From the cell containing the given text, extract its center point as [x, y] coordinate. 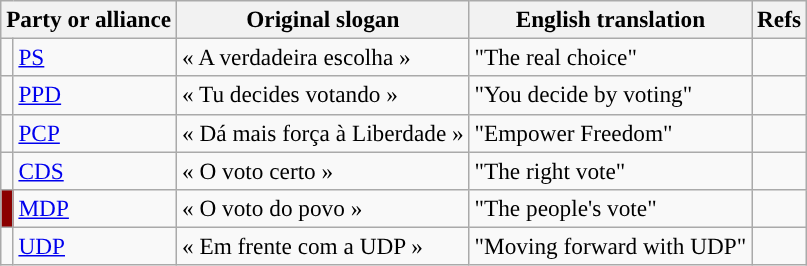
« A verdadeira escolha » [324, 57]
"Moving forward with UDP" [610, 246]
"You decide by voting" [610, 95]
Original slogan [324, 19]
PCP [95, 133]
« Em frente com a UDP » [324, 246]
PPD [95, 95]
CDS [95, 170]
English translation [610, 19]
"The people's vote" [610, 208]
"Empower Freedom" [610, 133]
Refs [780, 19]
"The real choice" [610, 57]
« Dá mais força à Liberdade » [324, 133]
« Tu decides votando » [324, 95]
Party or alliance [89, 19]
« O voto certo » [324, 170]
« O voto do povo » [324, 208]
"The right vote" [610, 170]
UDP [95, 246]
MDP [95, 208]
PS [95, 57]
